Capture the cell that displays the provided text and extract its [x, y] central coordinate. 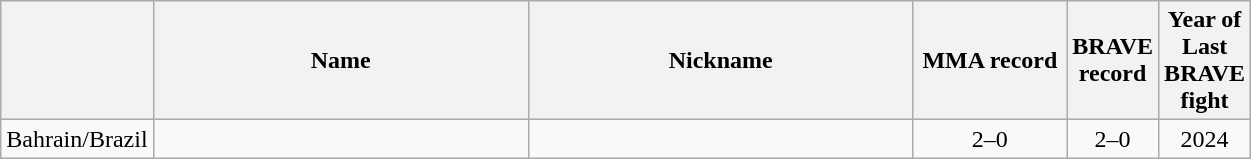
2024 [1205, 139]
BRAVE record [1113, 60]
Bahrain/Brazil [77, 139]
MMA record [990, 60]
Name [340, 60]
Nickname [720, 60]
Year of Last BRAVE fight [1205, 60]
